Extract the (X, Y) coordinate from the center of the cell holding the provided text.  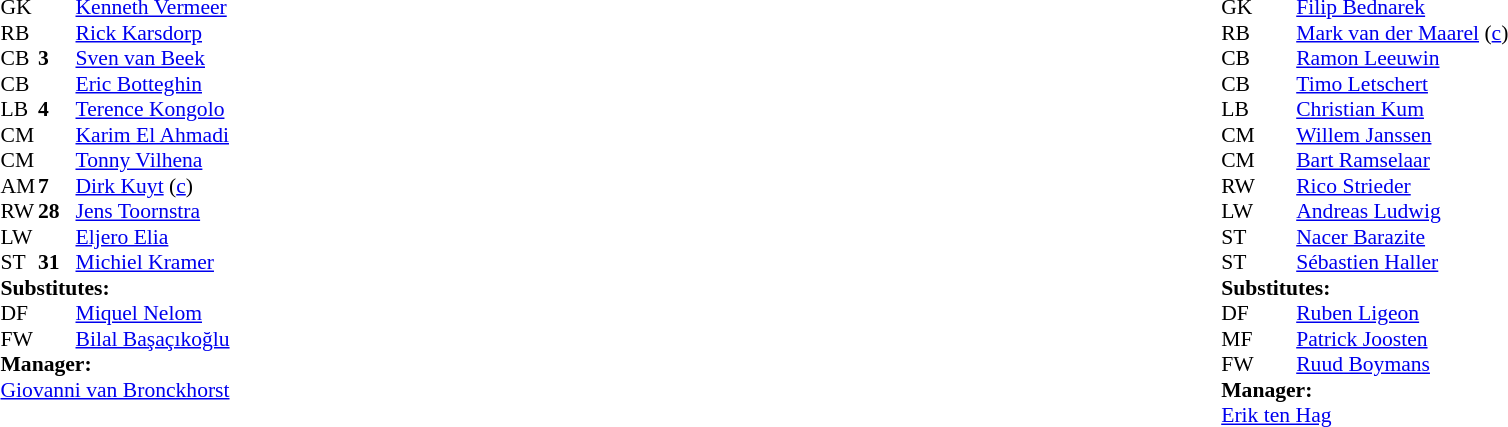
3 (57, 59)
7 (57, 186)
Terence Kongolo (153, 109)
Nacer Barazite (1402, 237)
MF (1240, 339)
AM (19, 186)
Sébastien Haller (1402, 263)
Patrick Joosten (1402, 339)
Bart Ramselaar (1402, 161)
Bilal Başaçıkoğlu (153, 339)
Ruud Boymans (1402, 365)
31 (57, 263)
Karim El Ahmadi (153, 135)
Eljero Elia (153, 237)
Sven van Beek (153, 59)
Rico Strieder (1402, 186)
Willem Janssen (1402, 135)
Miquel Nelom (153, 313)
Giovanni van Bronckhorst (114, 390)
Jens Toornstra (153, 211)
Andreas Ludwig (1402, 211)
Ramon Leeuwin (1402, 59)
Mark van der Maarel (c) (1402, 33)
Christian Kum (1402, 109)
Timo Letschert (1402, 84)
4 (57, 109)
28 (57, 211)
Tonny Vilhena (153, 161)
Rick Karsdorp (153, 33)
Eric Botteghin (153, 84)
Michiel Kramer (153, 263)
Ruben Ligeon (1402, 313)
Dirk Kuyt (c) (153, 186)
